Provide the (x, y) coordinate of the cell's center where the given text is located.  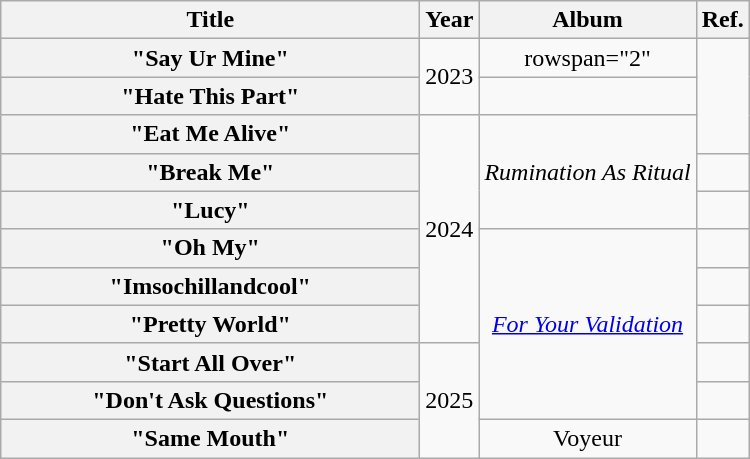
Title (210, 20)
"Eat Me Alive" (210, 134)
"Hate This Part" (210, 96)
"Oh My" (210, 248)
Ref. (722, 20)
"Don't Ask Questions" (210, 400)
"Say Ur Mine" (210, 58)
For Your Validation (588, 324)
2023 (450, 77)
Voyeur (588, 438)
Rumination As Ritual (588, 172)
2025 (450, 400)
2024 (450, 229)
rowspan="2" (588, 58)
"Break Me" (210, 172)
"Pretty World" (210, 324)
"Same Mouth" (210, 438)
"Lucy" (210, 210)
Album (588, 20)
Year (450, 20)
"Imsochillandcool" (210, 286)
"Start All Over" (210, 362)
